From the cell containing the given text, extract its center point as [x, y] coordinate. 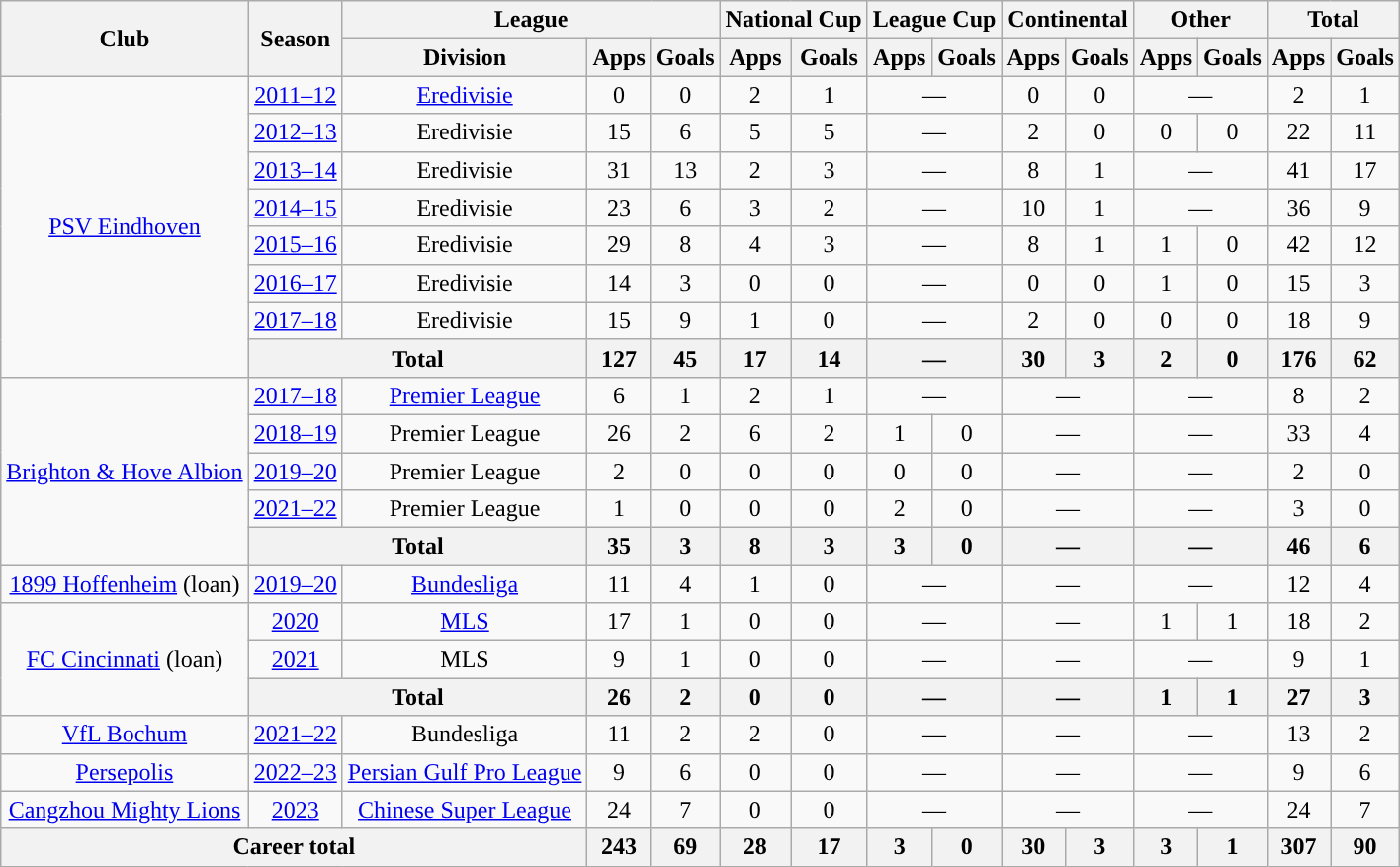
Other [1200, 20]
307 [1298, 847]
90 [1365, 847]
28 [755, 847]
2022–23 [295, 772]
Continental [1068, 20]
National Cup [793, 20]
45 [685, 358]
2020 [295, 622]
35 [619, 547]
62 [1365, 358]
29 [619, 245]
31 [619, 170]
2013–14 [295, 170]
2023 [295, 810]
2012–13 [295, 132]
Career total [295, 847]
League Cup [934, 20]
33 [1298, 433]
VfL Bochum [125, 735]
Club [125, 39]
Division [465, 57]
127 [619, 358]
243 [619, 847]
176 [1298, 358]
42 [1298, 245]
10 [1033, 208]
36 [1298, 208]
27 [1298, 697]
41 [1298, 170]
PSV Eindhoven [125, 226]
Season [295, 39]
2016–17 [295, 283]
69 [685, 847]
1899 Hoffenheim (loan) [125, 584]
2018–19 [295, 433]
Persepolis [125, 772]
Persian Gulf Pro League [465, 772]
2011–12 [295, 95]
2014–15 [295, 208]
46 [1298, 547]
22 [1298, 132]
2021 [295, 659]
FC Cincinnati (loan) [125, 659]
23 [619, 208]
Chinese Super League [465, 810]
2015–16 [295, 245]
Brighton & Hove Albion [125, 471]
League [531, 20]
Cangzhou Mighty Lions [125, 810]
